Scan for the cell matching the given text and deliver its [X, Y] coordinate at center. 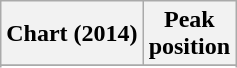
Peakposition [189, 34]
Chart (2014) [72, 34]
